For the text-containing cell, return its midpoint in (X, Y) coordinate format. 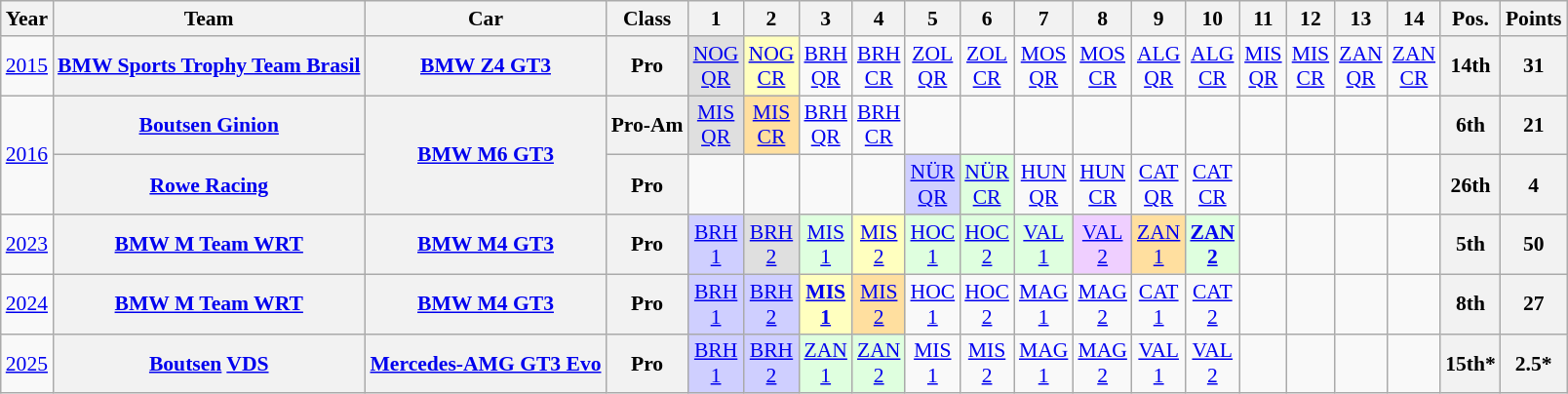
CATQR (1158, 185)
10 (1212, 19)
BMW Sports Trophy Team Brasil (209, 66)
14th (1470, 66)
BMW M6 GT3 (486, 155)
ALGQR (1158, 66)
11 (1264, 19)
6 (987, 19)
CATCR (1212, 185)
5 (932, 19)
Points (1534, 19)
NÜRCR (987, 185)
HUNCR (1102, 185)
7 (1043, 19)
2.5* (1534, 363)
9 (1158, 19)
2 (772, 19)
Pos. (1470, 19)
8 (1102, 19)
ZANCR (1414, 66)
Year (27, 19)
15th* (1470, 363)
CAT2 (1212, 304)
2016 (27, 155)
14 (1414, 19)
3 (825, 19)
21 (1534, 125)
31 (1534, 66)
ALGCR (1212, 66)
BMW Z4 GT3 (486, 66)
ZOLCR (987, 66)
13 (1360, 19)
ZANQR (1360, 66)
NOGQR (716, 66)
2023 (27, 244)
Team (209, 19)
Class (647, 19)
Boutsen VDS (209, 363)
Mercedes-AMG GT3 Evo (486, 363)
Boutsen Ginion (209, 125)
HUNQR (1043, 185)
Car (486, 19)
ZOLQR (932, 66)
2025 (27, 363)
CAT1 (1158, 304)
Rowe Racing (209, 185)
12 (1311, 19)
27 (1534, 304)
6th (1470, 125)
50 (1534, 244)
MOSCR (1102, 66)
2024 (27, 304)
NÜRQR (932, 185)
NOGCR (772, 66)
MOSQR (1043, 66)
8th (1470, 304)
5th (1470, 244)
Pro-Am (647, 125)
26th (1470, 185)
1 (716, 19)
2015 (27, 66)
